Detect which cell encompasses the target text, then output its [x, y] center coordinate. 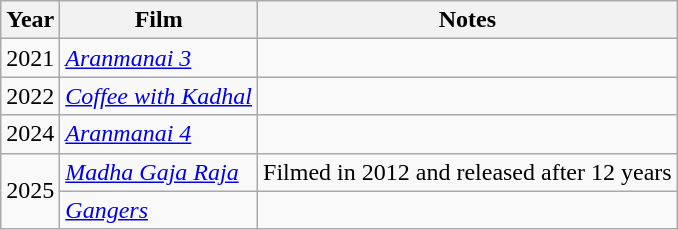
Year [30, 20]
2022 [30, 96]
Notes [468, 20]
Filmed in 2012 and released after 12 years [468, 172]
Madha Gaja Raja [159, 172]
Gangers [159, 210]
2024 [30, 134]
2025 [30, 191]
Coffee with Kadhal [159, 96]
Aranmanai 3 [159, 58]
Film [159, 20]
Aranmanai 4 [159, 134]
2021 [30, 58]
